Extract the (x, y) coordinate from the center of the cell holding the provided text.  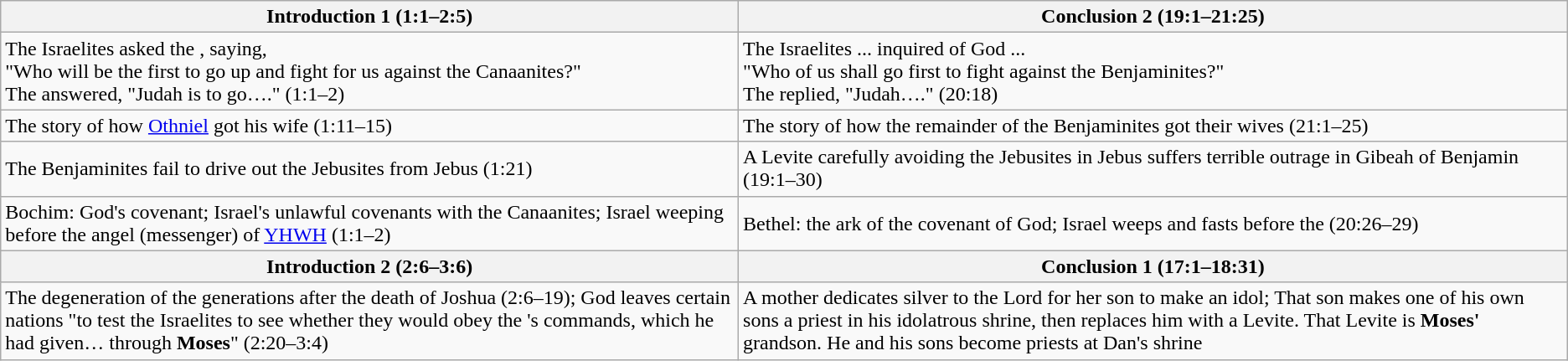
The Israelites asked the , saying,"Who will be the first to go up and fight for us against the Canaanites?"The answered, "Judah is to go…." (1:1–2) (370, 71)
The story of how the remainder of the Benjaminites got their wives (21:1–25) (1153, 126)
A Levite carefully avoiding the Jebusites in Jebus suffers terrible outrage in Gibeah of Benjamin (19:1–30) (1153, 169)
Bethel: the ark of the covenant of God; Israel weeps and fasts before the (20:26–29) (1153, 223)
Conclusion 2 (19:1–21:25) (1153, 17)
The Israelites ... inquired of God ..."Who of us shall go first to fight against the Benjaminites?"The replied, "Judah…." (20:18) (1153, 71)
Bochim: God's covenant; Israel's unlawful covenants with the Canaanites; Israel weeping before the angel (messenger) of YHWH (1:1–2) (370, 223)
Introduction 2 (2:6–3:6) (370, 266)
The Benjaminites fail to drive out the Jebusites from Jebus (1:21) (370, 169)
Conclusion 1 (17:1–18:31) (1153, 266)
Introduction 1 (1:1–2:5) (370, 17)
The story of how Othniel got his wife (1:11–15) (370, 126)
